Find where the given text appears and provide that cell's center as [x, y] coordinate. 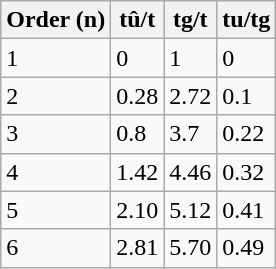
4.46 [190, 172]
0.28 [138, 96]
0.41 [246, 210]
5 [56, 210]
0.1 [246, 96]
3.7 [190, 134]
2.72 [190, 96]
0.32 [246, 172]
2 [56, 96]
6 [56, 248]
tg/t [190, 20]
tu/tg [246, 20]
tû/t [138, 20]
5.70 [190, 248]
5.12 [190, 210]
1.42 [138, 172]
3 [56, 134]
0.49 [246, 248]
2.81 [138, 248]
Order (n) [56, 20]
4 [56, 172]
0.22 [246, 134]
2.10 [138, 210]
0.8 [138, 134]
